Pinpoint the cell where the given text exists, returning its (x, y) midpoint coordinate. 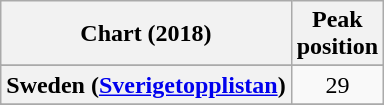
Sweden (Sverigetopplistan) (146, 85)
Chart (2018) (146, 34)
Peak position (337, 34)
29 (337, 85)
